Scan for the cell matching the given text and deliver its (x, y) coordinate at center. 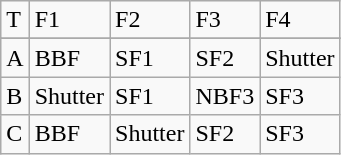
F1 (69, 20)
C (15, 134)
F4 (300, 20)
NBF3 (225, 96)
F3 (225, 20)
A (15, 58)
T (15, 20)
F2 (150, 20)
B (15, 96)
